Scan for the cell matching the given text and deliver its [X, Y] coordinate at center. 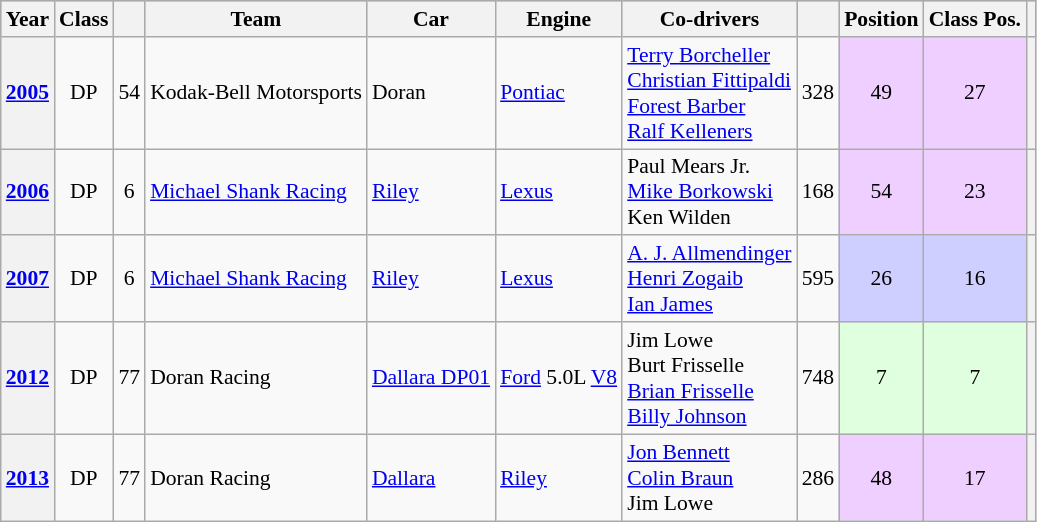
23 [975, 192]
168 [818, 192]
Terry Borcheller Christian Fittipaldi Forest Barber Ralf Kelleners [709, 93]
748 [818, 378]
27 [975, 93]
Car [431, 19]
Class [84, 19]
Dallara [431, 478]
A. J. Allmendinger Henri Zogaib Ian James [709, 280]
595 [818, 280]
Paul Mears Jr. Mike Borkowski Ken Wilden [709, 192]
2013 [28, 478]
286 [818, 478]
17 [975, 478]
Jon Bennett Colin Braun Jim Lowe [709, 478]
Team [256, 19]
Class Pos. [975, 19]
Jim Lowe Burt Frisselle Brian Frisselle Billy Johnson [709, 378]
2012 [28, 378]
Dallara DP01 [431, 378]
Ford 5.0L V8 [558, 378]
328 [818, 93]
26 [881, 280]
2005 [28, 93]
Position [881, 19]
Kodak-Bell Motorsports [256, 93]
48 [881, 478]
Engine [558, 19]
Year [28, 19]
2006 [28, 192]
16 [975, 280]
Co-drivers [709, 19]
Pontiac [558, 93]
Doran [431, 93]
49 [881, 93]
2007 [28, 280]
